Pinpoint the cell where the given text exists, returning its (X, Y) midpoint coordinate. 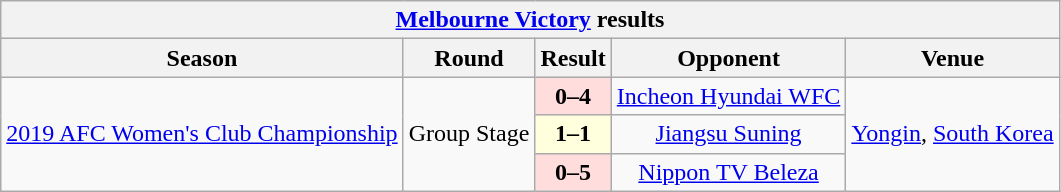
Result (573, 58)
Jiangsu Suning (728, 134)
0–5 (573, 172)
Melbourne Victory results (530, 20)
Group Stage (469, 134)
Yongin, South Korea (952, 134)
1–1 (573, 134)
0–4 (573, 96)
Nippon TV Beleza (728, 172)
Opponent (728, 58)
Venue (952, 58)
Incheon Hyundai WFC (728, 96)
Season (202, 58)
Round (469, 58)
2019 AFC Women's Club Championship (202, 134)
